Detect which cell encompasses the target text, then output its [X, Y] center coordinate. 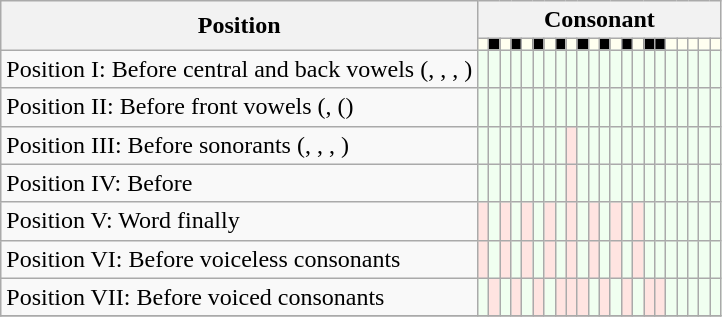
Position V: Word finally [240, 221]
Position VII: Before voiced consonants [240, 297]
Consonant [600, 20]
Position IV: Before [240, 183]
Position III: Before sonorants (, , , ) [240, 145]
Position VI: Before voiceless consonants [240, 259]
Position [240, 26]
Position I: Before central and back vowels (, , , ) [240, 69]
Position II: Before front vowels (, () [240, 107]
